Return (x, y) of the center of cell containing provided text 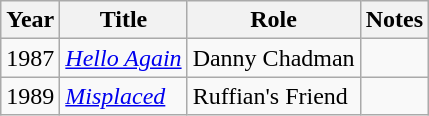
Hello Again (124, 58)
Notes (394, 20)
Danny Chadman (274, 58)
Year (30, 20)
Ruffian's Friend (274, 96)
Title (124, 20)
Misplaced (124, 96)
Role (274, 20)
1987 (30, 58)
1989 (30, 96)
